Identify which cell holds the provided text, then report its (x, y) central coordinate. 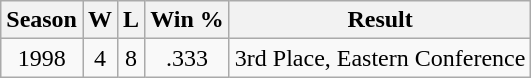
4 (100, 58)
1998 (42, 58)
Season (42, 20)
L (132, 20)
Win % (188, 20)
Result (380, 20)
W (100, 20)
3rd Place, Eastern Conference (380, 58)
8 (132, 58)
.333 (188, 58)
